Detect which cell encompasses the target text, then output its [X, Y] center coordinate. 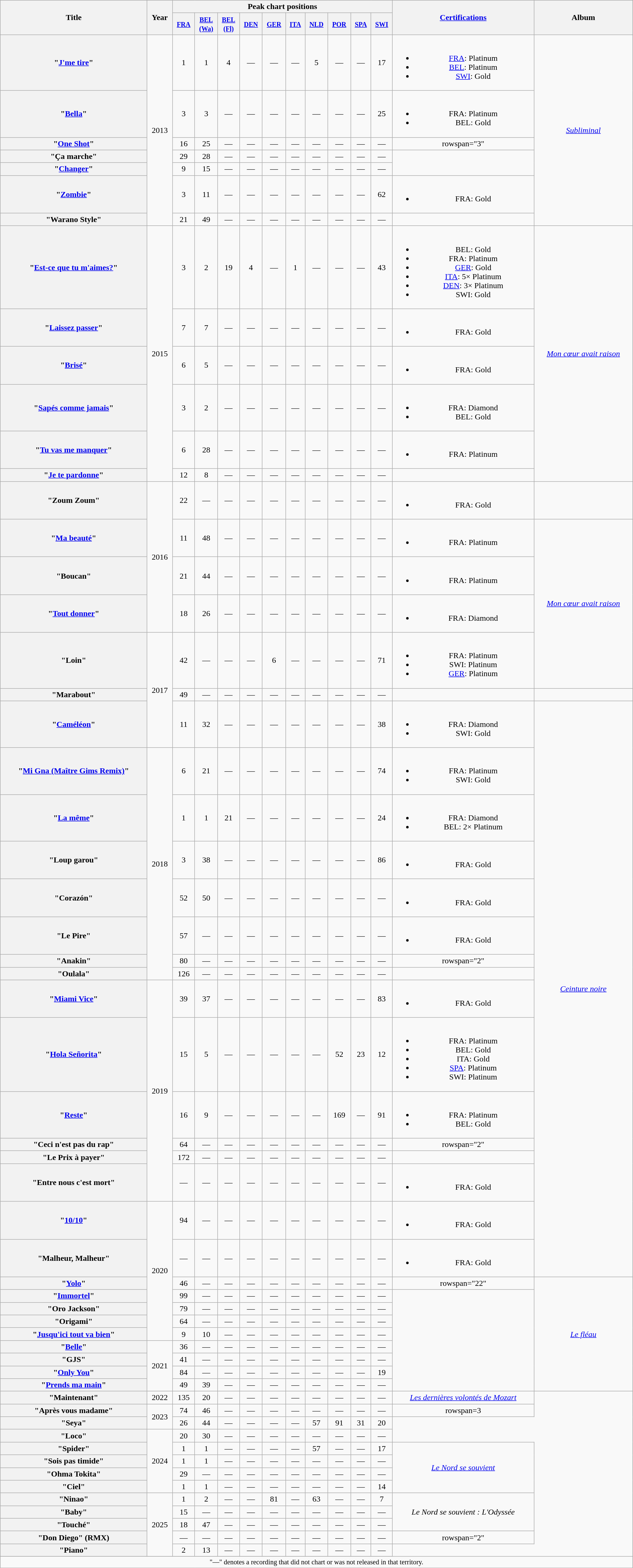
"Spider" [74, 1448]
"Caméléon" [74, 724]
10 [206, 1334]
"One Shot" [74, 144]
"Après vous madame" [74, 1410]
"Miami Vice" [74, 999]
"Boucan" [74, 576]
"J'me tire" [74, 63]
"Oulala" [74, 973]
2024 [160, 1461]
2017 [160, 690]
"Loup garou" [74, 860]
41 [184, 1359]
2013 [160, 130]
80 [184, 961]
30 [206, 1436]
POR [339, 24]
2018 [160, 863]
24 [382, 818]
"Jusqu'ici tout va bien" [74, 1334]
13 [206, 1550]
"Yolo" [74, 1283]
47 [206, 1525]
"Sois pas timide" [74, 1461]
22 [184, 500]
Le Nord se souvient [463, 1467]
"Ninao" [74, 1499]
8 [206, 475]
Le fléau [583, 1334]
FRA [184, 24]
SPA [361, 24]
"Touché" [74, 1525]
Certifications [463, 17]
rowspan="3" [463, 144]
NLD [316, 24]
84 [184, 1372]
31 [361, 1423]
"Only You" [74, 1372]
2015 [160, 353]
"Immortel" [74, 1296]
DEN [251, 24]
62 [382, 194]
23 [361, 1054]
83 [382, 999]
79 [184, 1309]
36 [184, 1347]
99 [184, 1296]
ITA [295, 24]
"Malheur, Malheur" [74, 1258]
BEL: GoldFRA: PlatinumGER: GoldITA: 5× PlatinumDEN: 3× PlatinumSWI: Gold [463, 267]
"—" denotes a recording that did not chart or was not released in that territory. [316, 1562]
"Anakin" [74, 961]
2016 [160, 557]
50 [206, 898]
"Bella" [74, 114]
"Origami" [74, 1321]
"Zoum Zoum" [74, 500]
GER [274, 24]
FRA: PlatinumSWI: Gold [463, 771]
63 [316, 1499]
"Est-ce que tu m'aimes?" [74, 267]
"Ciel" [74, 1487]
"Ohma Tokita" [74, 1474]
2021 [160, 1366]
"Mi Gna (Maître Gims Remix)" [74, 771]
"La même" [74, 818]
Ceinture noire [583, 989]
"Baby" [74, 1512]
94 [184, 1220]
rowspan=3 [463, 1410]
Peak chart positions [282, 7]
"Piano" [74, 1550]
"Belle" [74, 1347]
"Maintenant" [74, 1398]
"Ça marche" [74, 156]
135 [184, 1398]
169 [339, 1115]
"Le Prix à payer" [74, 1157]
172 [184, 1157]
"Je te pardonne" [74, 475]
Subliminal [583, 130]
"Don Diego" (RMX) [74, 1537]
"Sapés comme jamais" [74, 407]
42 [184, 660]
"Loco" [74, 1436]
"Tout donner" [74, 614]
"Zombie" [74, 194]
48 [206, 538]
Title [74, 17]
126 [184, 973]
"Le Pire" [74, 936]
2019 [160, 1091]
FRA: DiamondBEL: 2× Platinum [463, 818]
BEL(Wa) [206, 24]
FRA: PlatinumBEL: GoldITA: GoldSPA: PlatinumSWI: Platinum [463, 1054]
FRA: Diamond [463, 614]
"Laissez passer" [74, 327]
Year [160, 17]
2025 [160, 1525]
"Seya" [74, 1423]
2020 [160, 1271]
Album [583, 17]
37 [206, 999]
"Corazón" [74, 898]
43 [382, 267]
Le Nord se souvient : L'Odyssée [463, 1512]
86 [382, 860]
Les dernières volontés de Mozart [463, 1398]
FRA: DiamondBEL: Gold [463, 407]
"Loin" [74, 660]
FRA: DiamondSWI: Gold [463, 724]
"10/10" [74, 1220]
FRA: PlatinumSWI: PlatinumGER: Platinum [463, 660]
"Prends ma main" [74, 1385]
81 [274, 1499]
"Reste" [74, 1115]
"Tu vas me manquer" [74, 450]
"Ceci n'est pas du rap" [74, 1145]
rowspan="22" [463, 1283]
"Marabout" [74, 695]
SWI [382, 24]
"Hola Señorita" [74, 1054]
14 [382, 1487]
BEL(Fl) [229, 24]
"Changer" [74, 169]
"GJS" [74, 1359]
"Oro Jackson" [74, 1309]
"Ma beauté" [74, 538]
FRA: PlatinumBEL: PlatinumSWI: Gold [463, 63]
71 [382, 660]
2023 [160, 1417]
"Brisé" [74, 365]
"Warano Style" [74, 219]
32 [206, 724]
"Entre nous c'est mort" [74, 1183]
2022 [160, 1398]
